Return the (x, y) coordinate for the center point of the cell that contains the specified text.  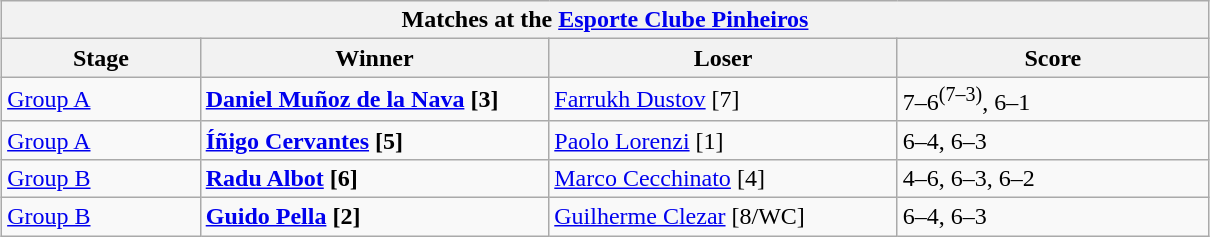
Radu Albot [6] (374, 178)
Matches at the Esporte Clube Pinheiros (606, 20)
Marco Cecchinato [4] (724, 178)
Guido Pella [2] (374, 217)
Daniel Muñoz de la Nava [3] (374, 100)
Score (1052, 58)
4–6, 6–3, 6–2 (1052, 178)
Stage (102, 58)
Guilherme Clezar [8/WC] (724, 217)
Paolo Lorenzi [1] (724, 140)
Íñigo Cervantes [5] (374, 140)
Loser (724, 58)
7–6(7–3), 6–1 (1052, 100)
Winner (374, 58)
Farrukh Dustov [7] (724, 100)
